Scan for the cell matching the given text and deliver its (X, Y) coordinate at center. 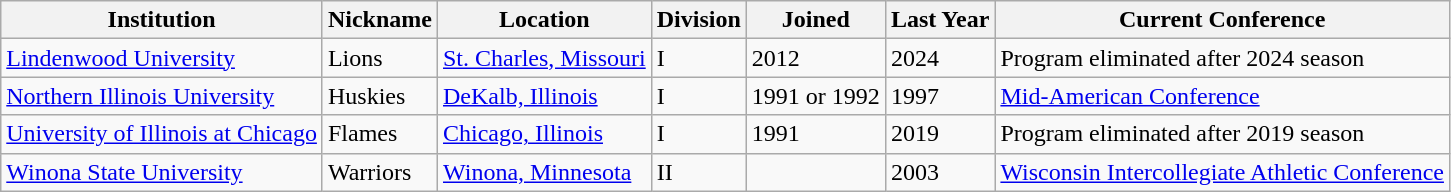
Flames (380, 134)
Last Year (940, 20)
DeKalb, Illinois (544, 96)
Joined (816, 20)
Division (698, 20)
1997 (940, 96)
Program eliminated after 2024 season (1222, 58)
Chicago, Illinois (544, 134)
Lindenwood University (162, 58)
II (698, 172)
1991 (816, 134)
University of Illinois at Chicago (162, 134)
Location (544, 20)
Nickname (380, 20)
Huskies (380, 96)
Winona, Minnesota (544, 172)
2012 (816, 58)
Current Conference (1222, 20)
2003 (940, 172)
St. Charles, Missouri (544, 58)
2019 (940, 134)
Winona State University (162, 172)
2024 (940, 58)
1991 or 1992 (816, 96)
Wisconsin Intercollegiate Athletic Conference (1222, 172)
Institution (162, 20)
Northern Illinois University (162, 96)
Program eliminated after 2019 season (1222, 134)
Mid-American Conference (1222, 96)
Lions (380, 58)
Warriors (380, 172)
